Search for the cell housing the specified text and yield its (x, y) center coordinate. 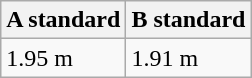
1.95 m (64, 58)
B standard (188, 20)
1.91 m (188, 58)
A standard (64, 20)
